Extract the [x, y] coordinate from the center of the cell holding the provided text.  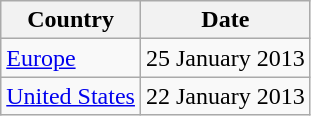
Date [225, 20]
United States [71, 96]
Country [71, 20]
Europe [71, 58]
25 January 2013 [225, 58]
22 January 2013 [225, 96]
